Detect which cell encompasses the target text, then output its (X, Y) center coordinate. 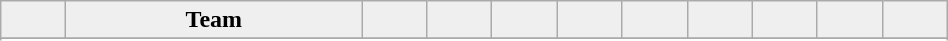
Team (214, 20)
